Output the [x, y] coordinate of the center of the cell containing the given text.  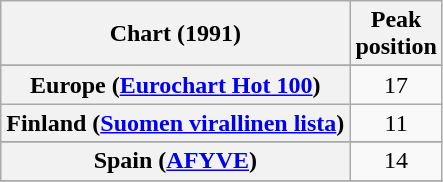
Peakposition [396, 34]
Finland (Suomen virallinen lista) [176, 123]
14 [396, 161]
Spain (AFYVE) [176, 161]
17 [396, 85]
Chart (1991) [176, 34]
Europe (Eurochart Hot 100) [176, 85]
11 [396, 123]
